Search for the cell housing the specified text and yield its (x, y) center coordinate. 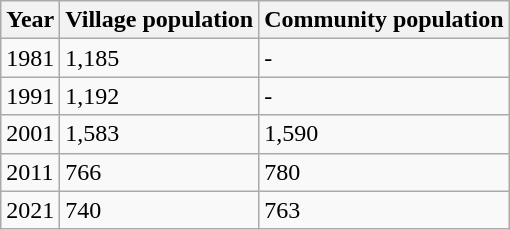
2021 (30, 210)
2001 (30, 134)
1,192 (160, 96)
740 (160, 210)
Community population (384, 20)
780 (384, 172)
1,583 (160, 134)
763 (384, 210)
1981 (30, 58)
766 (160, 172)
2011 (30, 172)
1991 (30, 96)
Village population (160, 20)
Year (30, 20)
1,590 (384, 134)
1,185 (160, 58)
